Determine the (X, Y) coordinate at the center of the cell enclosing the given text.  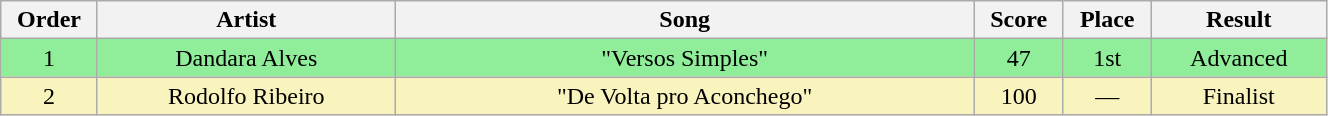
Place (1107, 20)
Finalist (1238, 96)
Rodolfo Ribeiro (246, 96)
1st (1107, 58)
Song (684, 20)
Dandara Alves (246, 58)
"De Volta pro Aconchego" (684, 96)
"Versos Simples" (684, 58)
Order (49, 20)
1 (49, 58)
2 (49, 96)
Result (1238, 20)
Score (1018, 20)
47 (1018, 58)
100 (1018, 96)
Advanced (1238, 58)
— (1107, 96)
Artist (246, 20)
